For the text-containing cell, return its midpoint in [x, y] coordinate format. 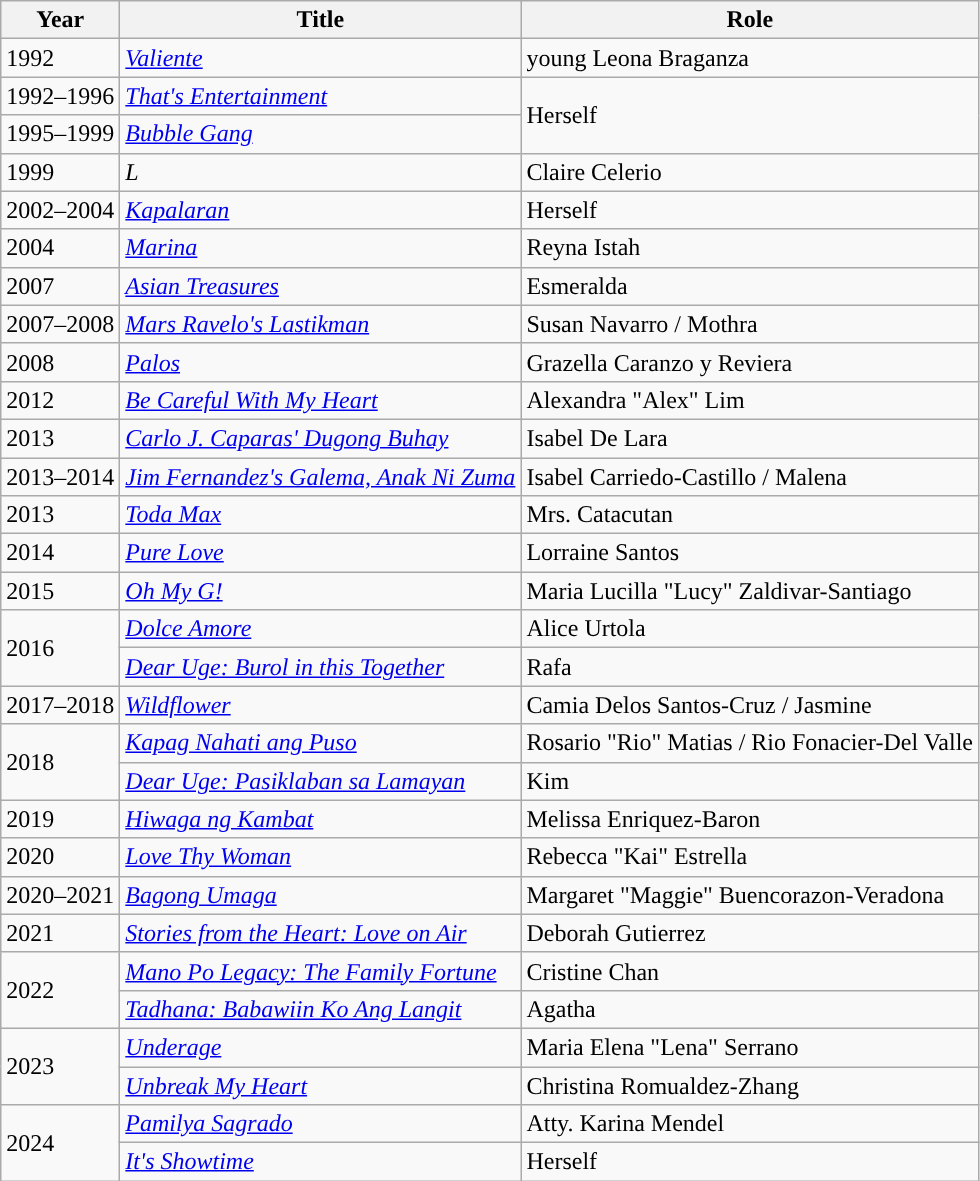
Dolce Amore [320, 629]
Deborah Gutierrez [750, 933]
Claire Celerio [750, 172]
Cristine Chan [750, 971]
Carlo J. Caparas' Dugong Buhay [320, 438]
Christina Romualdez-Zhang [750, 1085]
1999 [60, 172]
Esmeralda [750, 286]
Dear Uge: Burol in this Together [320, 667]
2022 [60, 990]
1992 [60, 58]
Asian Treasures [320, 286]
Underage [320, 1047]
Tadhana: Babawiin Ko Ang Langit [320, 1009]
It's Showtime [320, 1162]
Alice Urtola [750, 629]
Jim Fernandez's Galema, Anak Ni Zuma [320, 477]
Unbreak My Heart [320, 1085]
Dear Uge: Pasiklaban sa Lamayan [320, 781]
2002–2004 [60, 210]
Reyna Istah [750, 248]
Lorraine Santos [750, 553]
2004 [60, 248]
2012 [60, 400]
Toda Max [320, 515]
Pure Love [320, 553]
2023 [60, 1066]
Stories from the Heart: Love on Air [320, 933]
Be Careful With My Heart [320, 400]
Rebecca "Kai" Estrella [750, 857]
2024 [60, 1143]
Grazella Caranzo y Reviera [750, 362]
2013–2014 [60, 477]
Kapalaran [320, 210]
2008 [60, 362]
Year [60, 20]
Oh My G! [320, 591]
Agatha [750, 1009]
Title [320, 20]
Rafa [750, 667]
Role [750, 20]
Maria Lucilla "Lucy" Zaldivar-Santiago [750, 591]
2021 [60, 933]
Margaret "Maggie" Buencorazon-Veradona [750, 895]
2007–2008 [60, 324]
Palos [320, 362]
Susan Navarro / Mothra [750, 324]
2020 [60, 857]
Atty. Karina Mendel [750, 1124]
Wildflower [320, 705]
Camia Delos Santos-Cruz / Jasmine [750, 705]
Kim [750, 781]
Maria Elena "Lena" Serrano [750, 1047]
Alexandra "Alex" Lim [750, 400]
Marina [320, 248]
2019 [60, 819]
2017–2018 [60, 705]
Mars Ravelo's Lastikman [320, 324]
Love Thy Woman [320, 857]
Pamilya Sagrado [320, 1124]
2014 [60, 553]
Hiwaga ng Kambat [320, 819]
young Leona Braganza [750, 58]
Rosario "Rio" Matias / Rio Fonacier-Del Valle [750, 743]
Mrs. Catacutan [750, 515]
1995–1999 [60, 134]
Mano Po Legacy: The Family Fortune [320, 971]
That's Entertainment [320, 96]
2015 [60, 591]
Kapag Nahati ang Puso [320, 743]
2016 [60, 648]
2020–2021 [60, 895]
L [320, 172]
Valiente [320, 58]
Isabel De Lara [750, 438]
Melissa Enriquez-Baron [750, 819]
Bubble Gang [320, 134]
Bagong Umaga [320, 895]
1992–1996 [60, 96]
2007 [60, 286]
Isabel Carriedo-Castillo / Malena [750, 477]
2018 [60, 762]
